Scan for the cell matching the given text and deliver its (x, y) coordinate at center. 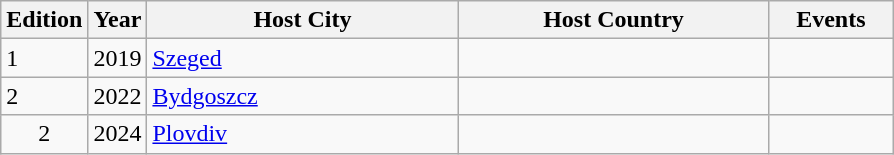
2024 (118, 134)
Host Country (614, 20)
1 (44, 58)
Bydgoszcz (302, 96)
Events (831, 20)
Szeged (302, 58)
Plovdiv (302, 134)
2022 (118, 96)
Edition (44, 20)
Year (118, 20)
Host City (302, 20)
2019 (118, 58)
